Extract the [x, y] coordinate from the center of the cell holding the provided text.  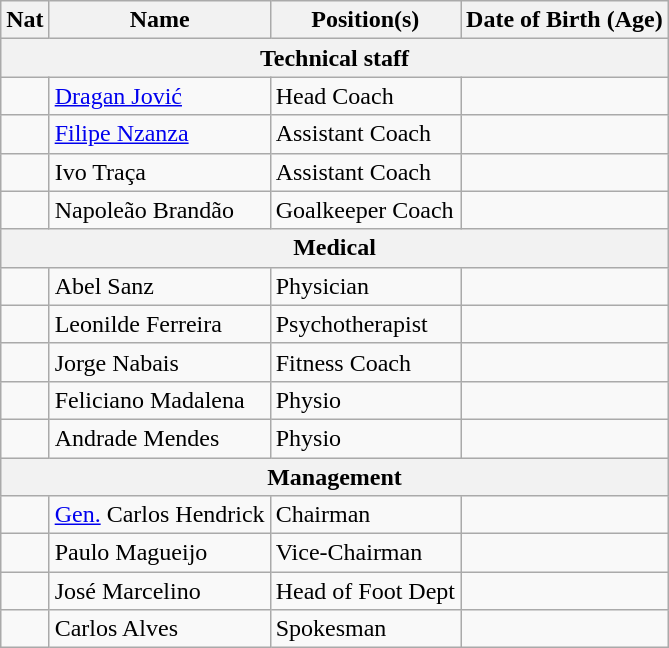
Paulo Magueijo [160, 553]
Fitness Coach [365, 362]
Vice-Chairman [365, 553]
Technical staff [334, 58]
Medical [334, 248]
Physician [365, 286]
Dragan Jović [160, 96]
Head Coach [365, 96]
Name [160, 20]
Nat [25, 20]
Ivo Traça [160, 172]
Position(s) [365, 20]
Date of Birth (Age) [565, 20]
Abel Sanz [160, 286]
Gen. Carlos Hendrick [160, 515]
Management [334, 477]
Goalkeeper Coach [365, 210]
Napoleão Brandão [160, 210]
Andrade Mendes [160, 438]
Jorge Nabais [160, 362]
Chairman [365, 515]
Filipe Nzanza [160, 134]
Spokesman [365, 629]
Carlos Alves [160, 629]
Head of Foot Dept [365, 591]
Psychotherapist [365, 324]
Leonilde Ferreira [160, 324]
José Marcelino [160, 591]
Feliciano Madalena [160, 400]
